For the text-containing cell, return its midpoint in [x, y] coordinate format. 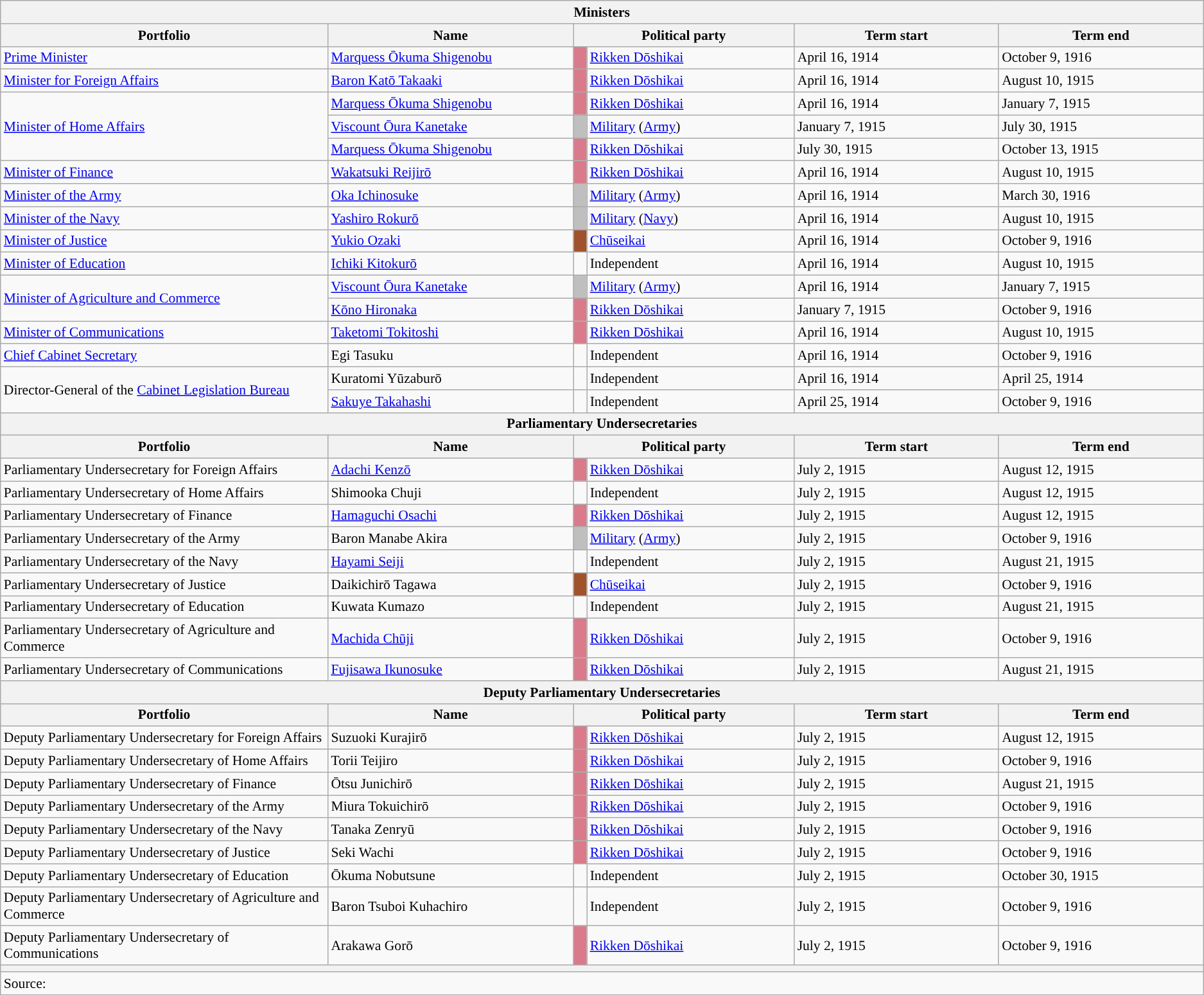
Deputy Parliamentary Undersecretary of the Navy [164, 830]
October 13, 1915 [1101, 150]
Parliamentary Undersecretary of the Navy [164, 561]
Torii Teijiro [450, 761]
Deputy Parliamentary Undersecretary of Agriculture and Commerce [164, 906]
Deputy Parliamentary Undersecretary of Communications [164, 946]
Oka Ichinosuke [450, 195]
Parliamentary Undersecretary of Communications [164, 669]
Military (Navy) [691, 218]
Deputy Parliamentary Undersecretary of the Army [164, 807]
Kuratomi Yūzaburō [450, 378]
Kuwata Kumazo [450, 607]
Ichiki Kitokurō [450, 264]
Yashiro Rokurō [450, 218]
Baron Tsuboi Kuhachiro [450, 906]
Kōno Hironaka [450, 310]
October 30, 1915 [1101, 876]
Yukio Ozaki [450, 241]
Machida Chūji [450, 638]
Sakuye Takahashi [450, 401]
Daikichirō Tagawa [450, 585]
Arakawa Gorō [450, 946]
Wakatsuki Reijirō [450, 173]
Seki Wachi [450, 852]
Baron Manabe Akira [450, 539]
Hamaguchi Osachi [450, 516]
Minister of Justice [164, 241]
Deputy Parliamentary Undersecretary of Justice [164, 852]
Deputy Parliamentary Undersecretary of Education [164, 876]
Taketomi Tokitoshi [450, 333]
Hayami Seiji [450, 561]
Parliamentary Undersecretary of Agriculture and Commerce [164, 638]
Miura Tokuichirō [450, 807]
Source: [602, 983]
Minister of Finance [164, 173]
Deputy Parliamentary Undersecretaries [602, 692]
Parliamentary Undersecretaries [602, 424]
Minister of Home Affairs [164, 127]
Prime Minister [164, 58]
Minister of Communications [164, 333]
Director-General of the Cabinet Legislation Bureau [164, 389]
March 30, 1916 [1101, 195]
Ministers [602, 12]
Parliamentary Undersecretary of the Army [164, 539]
Parliamentary Undersecretary of Finance [164, 516]
Parliamentary Undersecretary of Home Affairs [164, 493]
Baron Katō Takaaki [450, 81]
Parliamentary Undersecretary for Foreign Affairs [164, 470]
Suzuoki Kurajirō [450, 738]
Ōkuma Nobutsune [450, 876]
Minister of Education [164, 264]
Tanaka Zenryū [450, 830]
Fujisawa Ikunosuke [450, 669]
Minister of the Navy [164, 218]
Minister of Agriculture and Commerce [164, 298]
Minister of the Army [164, 195]
Parliamentary Undersecretary of Education [164, 607]
Parliamentary Undersecretary of Justice [164, 585]
Minister for Foreign Affairs [164, 81]
Shimooka Chuji [450, 493]
Deputy Parliamentary Undersecretary of Home Affairs [164, 761]
Deputy Parliamentary Undersecretary of Finance [164, 784]
Ōtsu Junichirō [450, 784]
Deputy Parliamentary Undersecretary for Foreign Affairs [164, 738]
Egi Tasuku [450, 356]
Adachi Kenzō [450, 470]
Chief Cabinet Secretary [164, 356]
